Scan for the cell matching the given text and deliver its [X, Y] coordinate at center. 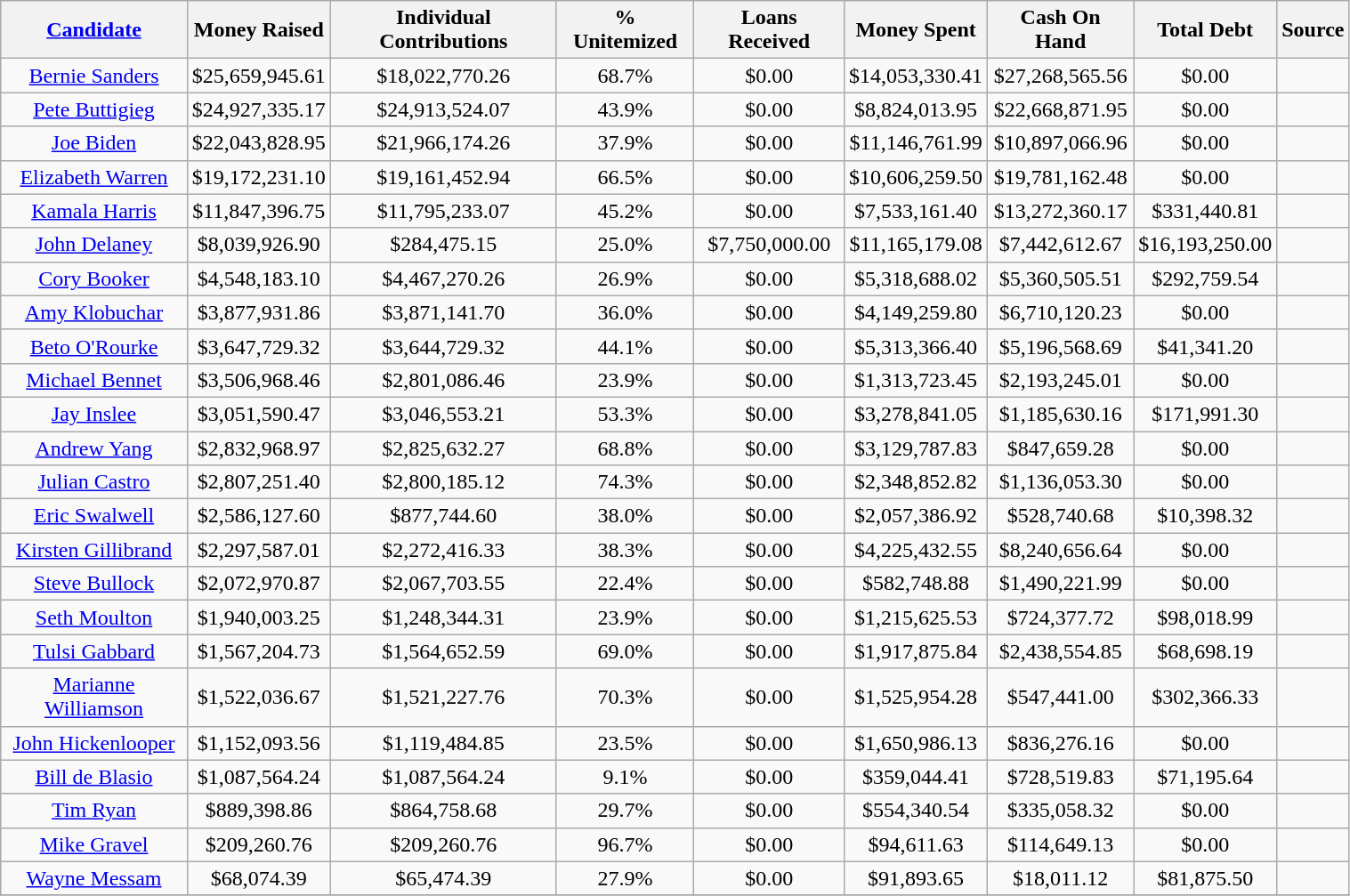
$728,519.83 [1061, 777]
$335,058.32 [1061, 811]
$1,313,723.45 [917, 380]
53.3% [625, 414]
$2,272,416.33 [443, 550]
$1,119,484.85 [443, 743]
$19,781,162.48 [1061, 177]
$7,442,612.67 [1061, 245]
$359,044.41 [917, 777]
$7,533,161.40 [917, 211]
9.1% [625, 777]
$1,185,630.16 [1061, 414]
Cash On Hand [1061, 30]
$3,129,787.83 [917, 448]
37.9% [625, 143]
Wayne Messam [94, 878]
$1,521,227.76 [443, 698]
$3,871,141.70 [443, 312]
$68,698.19 [1205, 651]
Andrew Yang [94, 448]
Marianne Williamson [94, 698]
Bernie Sanders [94, 76]
$10,398.32 [1205, 516]
26.9% [625, 278]
$3,046,553.21 [443, 414]
John Delaney [94, 245]
$3,506,968.46 [258, 380]
$847,659.28 [1061, 448]
Steve Bullock [94, 584]
$1,248,344.31 [443, 618]
$1,490,221.99 [1061, 584]
Source [1314, 30]
$1,917,875.84 [917, 651]
66.5% [625, 177]
John Hickenlooper [94, 743]
$2,072,970.87 [258, 584]
Beto O'Rourke [94, 346]
$11,146,761.99 [917, 143]
$2,832,968.97 [258, 448]
$27,268,565.56 [1061, 76]
$22,043,828.95 [258, 143]
68.8% [625, 448]
Eric Swalwell [94, 516]
Joe Biden [94, 143]
$724,377.72 [1061, 618]
$71,195.64 [1205, 777]
22.4% [625, 584]
$6,710,120.23 [1061, 312]
Kamala Harris [94, 211]
$292,759.54 [1205, 278]
45.2% [625, 211]
$2,807,251.40 [258, 482]
$8,039,926.90 [258, 245]
Individual Contributions [443, 30]
% Unitemized [625, 30]
$2,800,185.12 [443, 482]
$21,966,174.26 [443, 143]
$4,149,259.80 [917, 312]
$3,051,590.47 [258, 414]
$11,847,396.75 [258, 211]
$3,278,841.05 [917, 414]
Tulsi Gabbard [94, 651]
74.3% [625, 482]
$114,649.13 [1061, 844]
$2,067,703.55 [443, 584]
$302,366.33 [1205, 698]
$41,341.20 [1205, 346]
$18,022,770.26 [443, 76]
$5,318,688.02 [917, 278]
$836,276.16 [1061, 743]
$1,215,625.53 [917, 618]
$1,522,036.67 [258, 698]
$10,606,259.50 [917, 177]
$3,644,729.32 [443, 346]
25.0% [625, 245]
Tim Ryan [94, 811]
Bill de Blasio [94, 777]
68.7% [625, 76]
$10,897,066.96 [1061, 143]
$4,548,183.10 [258, 278]
70.3% [625, 698]
$554,340.54 [917, 811]
$65,474.39 [443, 878]
$2,586,127.60 [258, 516]
Money Spent [917, 30]
Julian Castro [94, 482]
$24,913,524.07 [443, 109]
$8,240,656.64 [1061, 550]
$2,057,386.92 [917, 516]
$864,758.68 [443, 811]
$22,668,871.95 [1061, 109]
$547,441.00 [1061, 698]
$2,801,086.46 [443, 380]
$1,525,954.28 [917, 698]
$2,438,554.85 [1061, 651]
$889,398.86 [258, 811]
Seth Moulton [94, 618]
$877,744.60 [443, 516]
69.0% [625, 651]
$25,659,945.61 [258, 76]
Cory Booker [94, 278]
$19,172,231.10 [258, 177]
$171,991.30 [1205, 414]
38.0% [625, 516]
$1,564,652.59 [443, 651]
43.9% [625, 109]
$11,795,233.07 [443, 211]
$5,360,505.51 [1061, 278]
$8,824,013.95 [917, 109]
$284,475.15 [443, 245]
Loans Received [769, 30]
Mike Gravel [94, 844]
$1,940,003.25 [258, 618]
$98,018.99 [1205, 618]
$1,567,204.73 [258, 651]
Amy Klobuchar [94, 312]
$3,647,729.32 [258, 346]
23.5% [625, 743]
$2,297,587.01 [258, 550]
$18,011.12 [1061, 878]
$16,193,250.00 [1205, 245]
$5,196,568.69 [1061, 346]
Pete Buttigieg [94, 109]
29.7% [625, 811]
$2,825,632.27 [443, 448]
$24,927,335.17 [258, 109]
$4,467,270.26 [443, 278]
$4,225,432.55 [917, 550]
$582,748.88 [917, 584]
$528,740.68 [1061, 516]
Michael Bennet [94, 380]
Money Raised [258, 30]
$2,193,245.01 [1061, 380]
Jay Inslee [94, 414]
38.3% [625, 550]
$331,440.81 [1205, 211]
44.1% [625, 346]
$1,136,053.30 [1061, 482]
Candidate [94, 30]
$7,750,000.00 [769, 245]
$91,893.65 [917, 878]
$68,074.39 [258, 878]
$94,611.63 [917, 844]
$3,877,931.86 [258, 312]
$1,152,093.56 [258, 743]
$5,313,366.40 [917, 346]
Kirsten Gillibrand [94, 550]
27.9% [625, 878]
$1,650,986.13 [917, 743]
$2,348,852.82 [917, 482]
96.7% [625, 844]
Elizabeth Warren [94, 177]
$19,161,452.94 [443, 177]
$13,272,360.17 [1061, 211]
$14,053,330.41 [917, 76]
36.0% [625, 312]
Total Debt [1205, 30]
$81,875.50 [1205, 878]
$11,165,179.08 [917, 245]
